Extract the [X, Y] coordinate from the center of the cell holding the provided text.  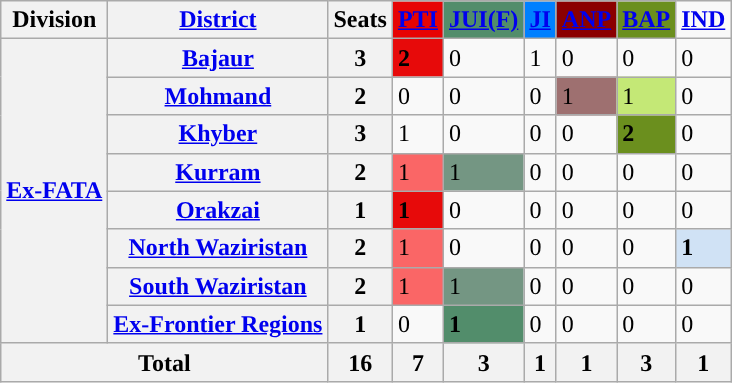
District [218, 20]
16 [360, 362]
Ex-FATA [54, 191]
Total [164, 362]
PTI [418, 20]
IND [704, 20]
Bajaur [218, 58]
Seats [360, 20]
JUI(F) [483, 20]
BAP [646, 20]
7 [418, 362]
ANP [586, 20]
Division [54, 20]
Mohmand [218, 96]
South Waziristan [218, 286]
JI [540, 20]
North Waziristan [218, 248]
Ex-Frontier Regions [218, 324]
Kurram [218, 172]
Orakzai [218, 210]
Khyber [218, 134]
